Detect which cell encompasses the target text, then output its [x, y] center coordinate. 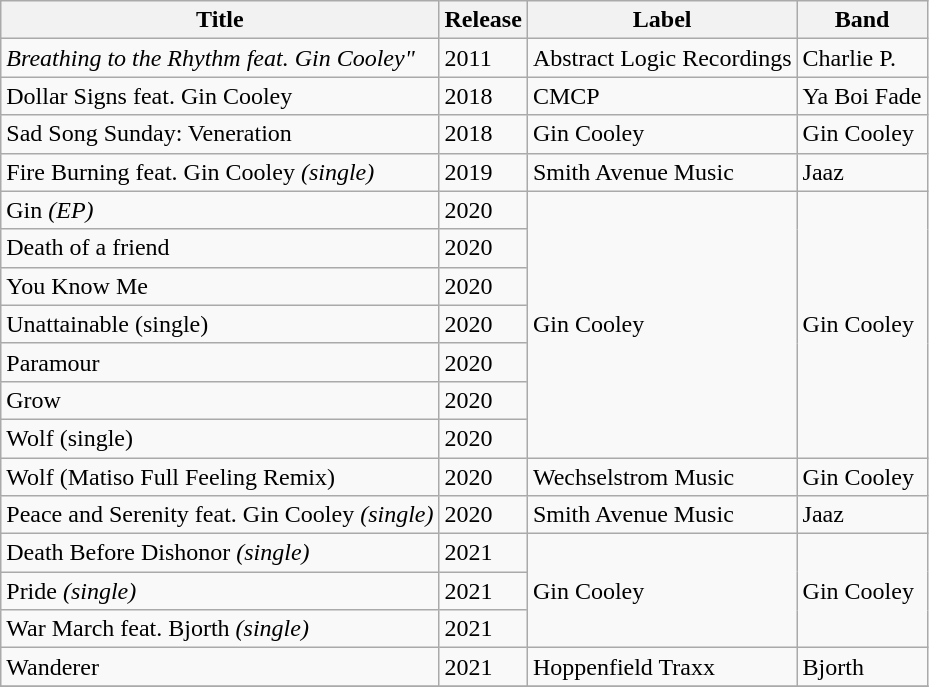
Band [862, 20]
Unattainable (single) [220, 324]
War March feat. Bjorth (single) [220, 629]
Wechselstrom Music [662, 477]
Dollar Signs feat. Gin Cooley [220, 96]
Label [662, 20]
Ya Boi Fade [862, 96]
You Know Me [220, 286]
2019 [483, 172]
Peace and Serenity feat. Gin Cooley (single) [220, 515]
Hoppenfield Traxx [662, 667]
Grow [220, 400]
Charlie P. [862, 58]
Paramour [220, 362]
Release [483, 20]
2011 [483, 58]
Breathing to the Rhythm feat. Gin Cooley" [220, 58]
Wolf (Matiso Full Feeling Remix) [220, 477]
Pride (single) [220, 591]
Gin (EP) [220, 210]
Wanderer [220, 667]
Wolf (single) [220, 438]
Sad Song Sunday: Veneration [220, 134]
Title [220, 20]
Fire Burning feat. Gin Cooley (single) [220, 172]
Abstract Logic Recordings [662, 58]
Death of a friend [220, 248]
CMCP [662, 96]
Bjorth [862, 667]
Death Before Dishonor (single) [220, 553]
